Search for the cell housing the specified text and yield its [X, Y] center coordinate. 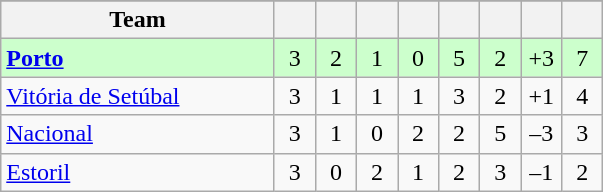
Porto [138, 58]
Vitória de Setúbal [138, 96]
7 [582, 58]
Team [138, 20]
+1 [542, 96]
4 [582, 96]
–3 [542, 134]
+3 [542, 58]
Nacional [138, 134]
Estoril [138, 172]
–1 [542, 172]
